Capture the cell that displays the provided text and extract its (X, Y) central coordinate. 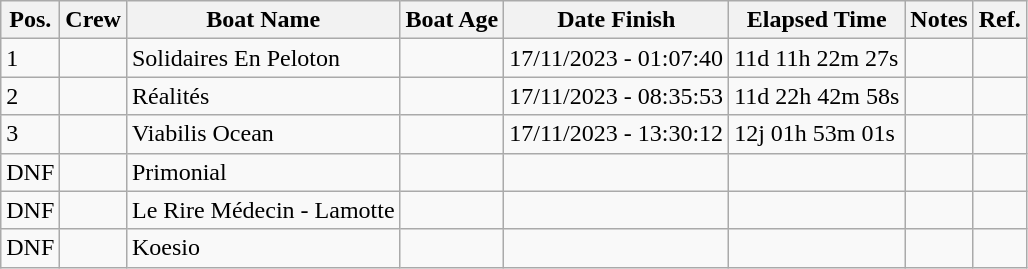
Date Finish (616, 20)
Boat Age (452, 20)
Viabilis Ocean (263, 134)
Le Rire Médecin - Lamotte (263, 210)
Ref. (1000, 20)
17/11/2023 - 01:07:40 (616, 58)
17/11/2023 - 13:30:12 (616, 134)
Boat Name (263, 20)
Notes (939, 20)
Crew (94, 20)
12j 01h 53m 01s (817, 134)
11d 22h 42m 58s (817, 96)
1 (30, 58)
2 (30, 96)
Koesio (263, 248)
3 (30, 134)
Solidaires En Peloton (263, 58)
17/11/2023 - 08:35:53 (616, 96)
Réalités (263, 96)
Primonial (263, 172)
Elapsed Time (817, 20)
11d 11h 22m 27s (817, 58)
Pos. (30, 20)
